Scan for the cell matching the given text and deliver its [X, Y] coordinate at center. 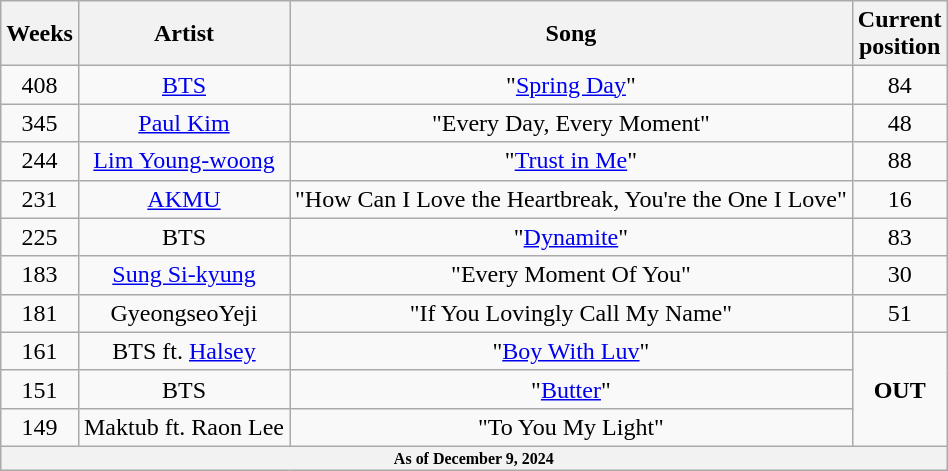
48 [900, 123]
AKMU [184, 199]
181 [40, 313]
Sung Si-kyung [184, 275]
"Every Moment Of You" [572, 275]
345 [40, 123]
Maktub ft. Raon Lee [184, 427]
83 [900, 237]
Song [572, 34]
16 [900, 199]
151 [40, 389]
408 [40, 85]
GyeongseoYeji [184, 313]
"Boy With Luv" [572, 351]
OUT [900, 389]
225 [40, 237]
Paul Kim [184, 123]
161 [40, 351]
"Spring Day" [572, 85]
"To You My Light" [572, 427]
51 [900, 313]
"Every Day, Every Moment" [572, 123]
149 [40, 427]
"If You Lovingly Call My Name" [572, 313]
30 [900, 275]
84 [900, 85]
88 [900, 161]
"Trust in Me" [572, 161]
As of December 9, 2024 [474, 458]
BTS ft. Halsey [184, 351]
Artist [184, 34]
Currentposition [900, 34]
231 [40, 199]
"Butter" [572, 389]
Lim Young-woong [184, 161]
"How Can I Love the Heartbreak, You're the One I Love" [572, 199]
Weeks [40, 34]
183 [40, 275]
244 [40, 161]
"Dynamite" [572, 237]
